Capture the cell that displays the provided text and extract its [x, y] central coordinate. 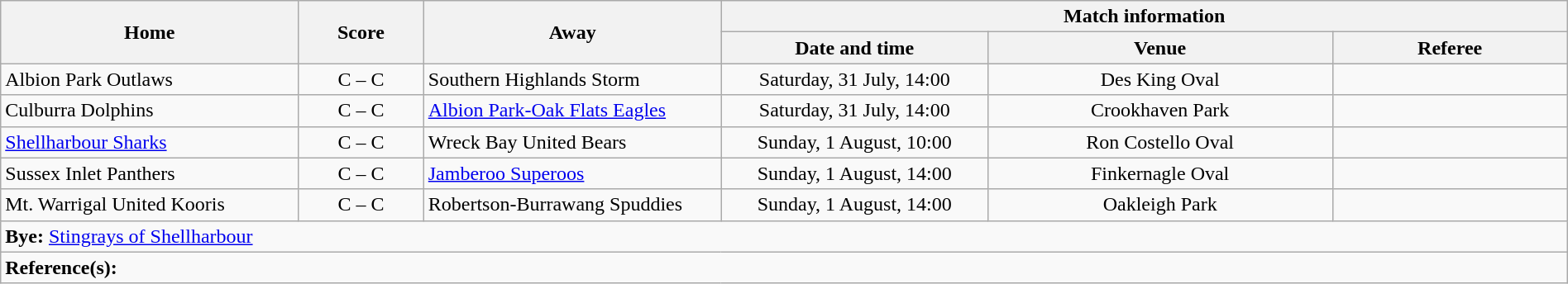
Score [361, 32]
Bye: Stingrays of Shellharbour [784, 236]
Venue [1159, 48]
Jamberoo Superoos [572, 173]
Date and time [854, 48]
Albion Park Outlaws [150, 79]
Wreck Bay United Bears [572, 142]
Ron Costello Oval [1159, 142]
Home [150, 32]
Des King Oval [1159, 79]
Culburra Dolphins [150, 111]
Reference(s): [784, 267]
Shellharbour Sharks [150, 142]
Robertson-Burrawang Spuddies [572, 205]
Crookhaven Park [1159, 111]
Oakleigh Park [1159, 205]
Referee [1450, 48]
Mt. Warrigal United Kooris [150, 205]
Sussex Inlet Panthers [150, 173]
Southern Highlands Storm [572, 79]
Match information [1145, 17]
Away [572, 32]
Albion Park-Oak Flats Eagles [572, 111]
Sunday, 1 August, 10:00 [854, 142]
Finkernagle Oval [1159, 173]
